Output the [X, Y] coordinate of the center of the cell containing the given text.  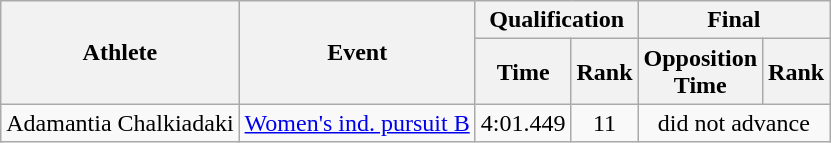
Adamantia Chalkiadaki [120, 123]
OppositionTime [700, 72]
Qualification [556, 20]
4:01.449 [523, 123]
did not advance [734, 123]
Athlete [120, 52]
11 [604, 123]
Final [734, 20]
Time [523, 72]
Women's ind. pursuit B [357, 123]
Event [357, 52]
